Identify which cell holds the provided text, then report its (x, y) central coordinate. 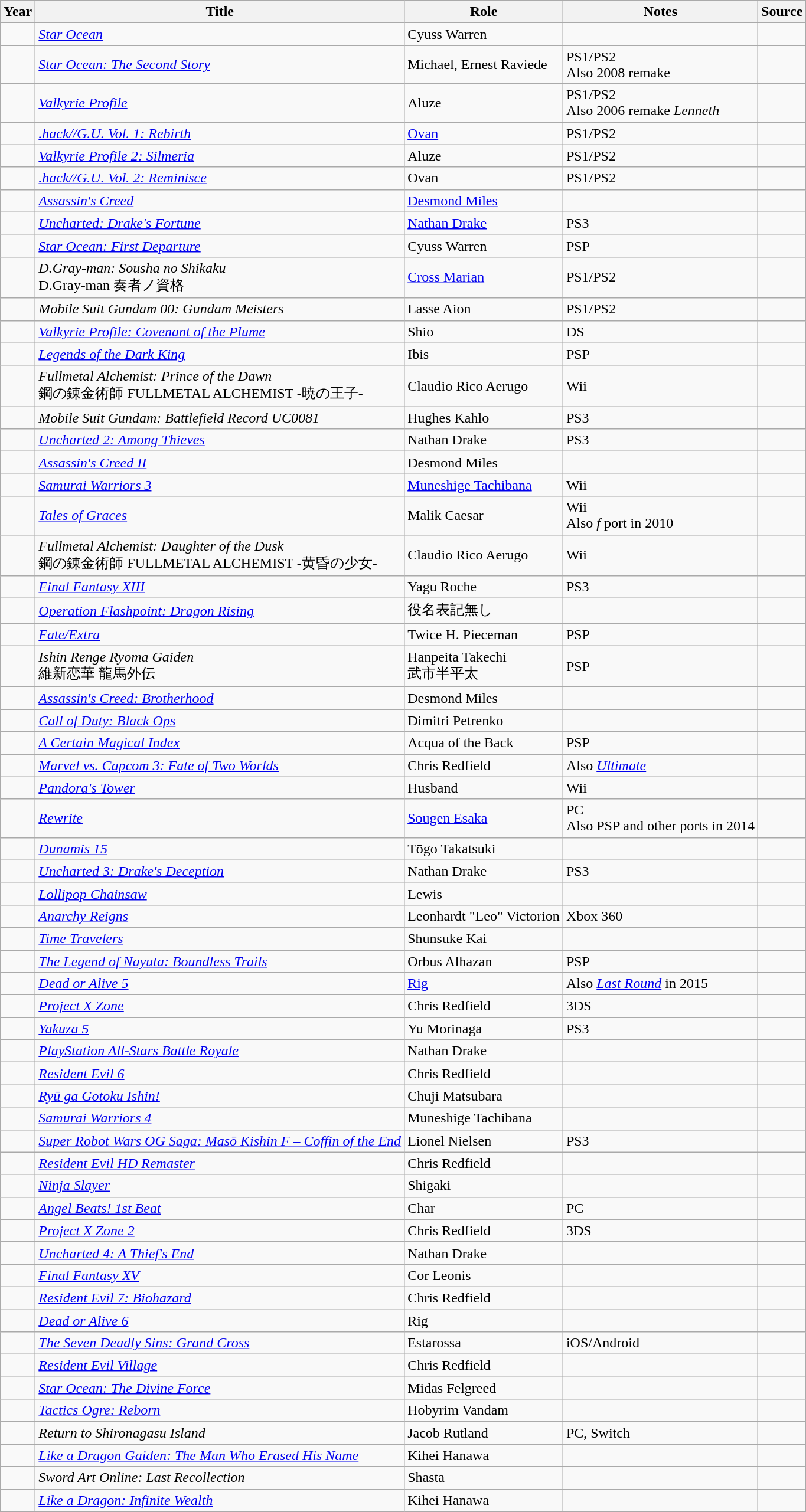
Resident Evil HD Remaster (220, 1163)
Michael, Ernest Raviede (484, 65)
Like a Dragon: Infinite Wealth (220, 1500)
Tactics Ogre: Reborn (220, 1410)
Char (484, 1208)
Twice H. Pieceman (484, 634)
Also Last Round in 2015 (660, 984)
Resident Evil 6 (220, 1074)
Valkyrie Profile 2: Silmeria (220, 156)
Dead or Alive 6 (220, 1320)
Ninja Slayer (220, 1186)
Uncharted 4: A Thief's End (220, 1253)
PC (660, 1208)
Return to Shironagasu Island (220, 1433)
.hack//G.U. Vol. 2: Reminisce (220, 178)
Sword Art Online: Last Recollection (220, 1478)
Ishin Renge Ryoma Gaiden維新恋華 龍馬外伝 (220, 666)
Resident Evil 7: Biohazard (220, 1298)
A Certain Magical Index (220, 743)
Lollipop Chainsaw (220, 894)
Dunamis 15 (220, 849)
Mobile Suit Gundam 00: Gundam Meisters (220, 309)
PC, Switch (660, 1433)
Dimitri Petrenko (484, 721)
Ryū ga Gotoku Ishin! (220, 1096)
Fullmetal Alchemist: Daughter of the Dusk鋼の錬金術師 FULLMETAL ALCHEMIST -黄昏の少女- (220, 555)
PCAlso PSP and other ports in 2014 (660, 818)
Super Robot Wars OG Saga: Masō Kishin F – Coffin of the End (220, 1141)
Cor Leonis (484, 1275)
Source (782, 12)
.hack//G.U. Vol. 1: Rebirth (220, 133)
Assassin's Creed: Brotherhood (220, 698)
Pandora's Tower (220, 788)
Sougen Esaka (484, 818)
Acqua of the Back (484, 743)
Jacob Rutland (484, 1433)
Husband (484, 788)
Star Ocean: First Departure (220, 246)
Assassin's Creed II (220, 463)
Estarossa (484, 1343)
Star Ocean: The Second Story (220, 65)
Samurai Warriors 4 (220, 1118)
Fullmetal Alchemist: Prince of the Dawn鋼の錬金術師 FULLMETAL ALCHEMIST -暁の王子- (220, 386)
Lasse Aion (484, 309)
Shunsuke Kai (484, 938)
Hobyrim Vandam (484, 1410)
Final Fantasy XV (220, 1275)
Uncharted: Drake's Fortune (220, 223)
Midas Felgreed (484, 1388)
Final Fantasy XIII (220, 587)
Operation Flashpoint: Dragon Rising (220, 611)
Angel Beats! 1st Beat (220, 1208)
D.Gray-man: Sousha no ShikakuD.Gray-man 奏者ノ資格 (220, 277)
Yagu Roche (484, 587)
Year (18, 12)
Dead or Alive 5 (220, 984)
Yakuza 5 (220, 1029)
Xbox 360 (660, 916)
Assassin's Creed (220, 201)
Project X Zone 2 (220, 1230)
Shasta (484, 1478)
iOS/Android (660, 1343)
Malik Caesar (484, 516)
Valkyrie Profile: Covenant of the Plume (220, 332)
Legends of the Dark King (220, 354)
Valkyrie Profile (220, 103)
Call of Duty: Black Ops (220, 721)
Project X Zone (220, 1006)
The Legend of Nayuta: Boundless Trails (220, 961)
Yu Morinaga (484, 1029)
Orbus Alhazan (484, 961)
Lionel Nielsen (484, 1141)
Resident Evil Village (220, 1366)
Shigaki (484, 1186)
Title (220, 12)
PS1/PS2Also 2006 remake Lenneth (660, 103)
Hanpeita Takechi武市半平太 (484, 666)
Lewis (484, 894)
The Seven Deadly Sins: Grand Cross (220, 1343)
Star Ocean (220, 34)
DS (660, 332)
Hughes Kahlo (484, 418)
Tales of Graces (220, 516)
PlayStation All-Stars Battle Royale (220, 1051)
Anarchy Reigns (220, 916)
役名表記無し (484, 611)
Uncharted 2: Among Thieves (220, 440)
Like a Dragon Gaiden: The Man Who Erased His Name (220, 1455)
Rewrite (220, 818)
Samurai Warriors 3 (220, 485)
Uncharted 3: Drake's Deception (220, 871)
Also Ultimate (660, 765)
Tōgo Takatsuki (484, 849)
Notes (660, 12)
Cross Marian (484, 277)
Mobile Suit Gundam: Battlefield Record UC0081 (220, 418)
WiiAlso f port in 2010 (660, 516)
Marvel vs. Capcom 3: Fate of Two Worlds (220, 765)
Star Ocean: The Divine Force (220, 1388)
Shio (484, 332)
Time Travelers (220, 938)
Role (484, 12)
Ibis (484, 354)
PS1/PS2Also 2008 remake (660, 65)
Fate/Extra (220, 634)
Leonhardt "Leo" Victorion (484, 916)
Chuji Matsubara (484, 1096)
